Identify which cell holds the provided text, then report its [X, Y] central coordinate. 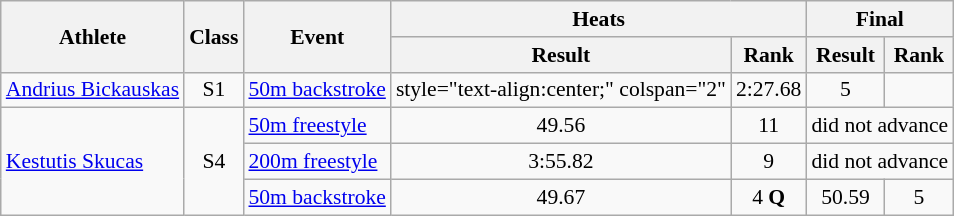
Kestutis Skucas [92, 162]
49.67 [561, 197]
50m freestyle [316, 126]
Event [316, 36]
Heats [599, 19]
11 [768, 126]
Final [880, 19]
S1 [214, 90]
S4 [214, 162]
Athlete [92, 36]
3:55.82 [561, 162]
Andrius Bickauskas [92, 90]
50.59 [845, 197]
2:27.68 [768, 90]
style="text-align:center;" colspan="2" [561, 90]
4 Q [768, 197]
49.56 [561, 126]
200m freestyle [316, 162]
Class [214, 36]
9 [768, 162]
